Output the [x, y] coordinate of the center of the cell containing the given text.  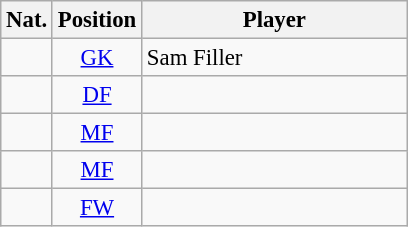
Nat. [27, 20]
FW [96, 208]
Player [275, 20]
DF [96, 95]
Position [96, 20]
GK [96, 58]
Sam Filler [275, 58]
